Determine the (X, Y) coordinate at the center of the cell enclosing the given text.  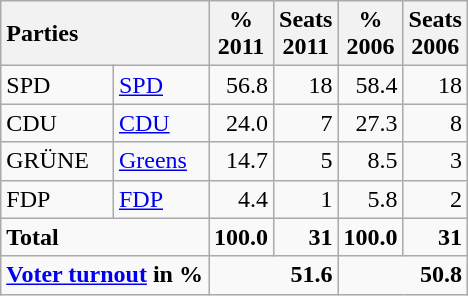
7 (306, 123)
2 (435, 199)
Greens (160, 161)
14.7 (240, 161)
Seats2011 (306, 34)
56.8 (240, 85)
58.4 (370, 85)
Total (105, 237)
4.4 (240, 199)
1 (306, 199)
8.5 (370, 161)
%2006 (370, 34)
50.8 (402, 275)
Seats2006 (435, 34)
24.0 (240, 123)
%2011 (240, 34)
Voter turnout in % (105, 275)
5.8 (370, 199)
8 (435, 123)
5 (306, 161)
3 (435, 161)
51.6 (272, 275)
GRÜNE (58, 161)
27.3 (370, 123)
Parties (105, 34)
